Locate the cell with the specified text and output its [X, Y] center coordinate. 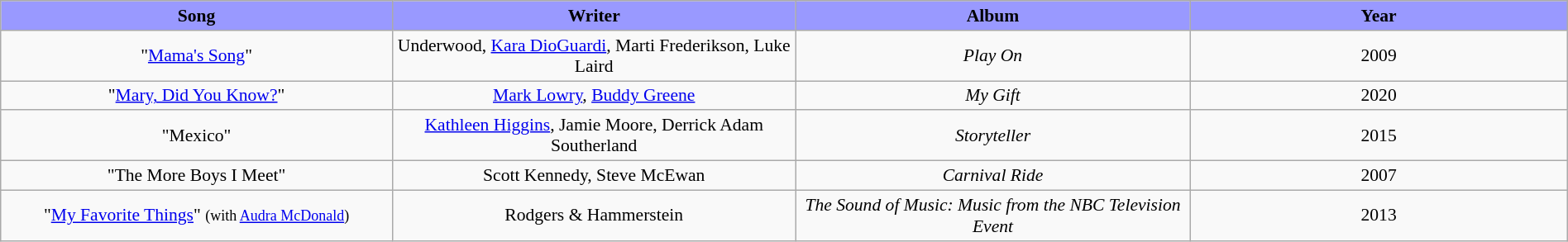
Rodgers & Hammerstein [594, 215]
Mark Lowry, Buddy Greene [594, 96]
Writer [594, 16]
Play On [992, 55]
2020 [1379, 96]
2015 [1379, 135]
"The More Boys I Meet" [197, 175]
My Gift [992, 96]
Scott Kennedy, Steve McEwan [594, 175]
"Mary, Did You Know?" [197, 96]
Album [992, 16]
2007 [1379, 175]
Underwood, Kara DioGuardi, Marti Frederikson, Luke Laird [594, 55]
2013 [1379, 215]
Kathleen Higgins, Jamie Moore, Derrick Adam Southerland [594, 135]
"My Favorite Things" (with Audra McDonald) [197, 215]
2009 [1379, 55]
Song [197, 16]
The Sound of Music: Music from the NBC Television Event [992, 215]
"Mama's Song" [197, 55]
Year [1379, 16]
Carnival Ride [992, 175]
"Mexico" [197, 135]
Storyteller [992, 135]
